Find where the given text appears and provide that cell's center as [X, Y] coordinate. 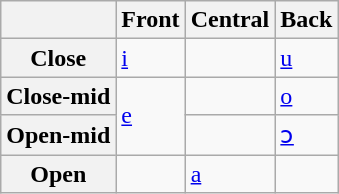
u [306, 58]
Close-mid [58, 96]
Back [306, 20]
ɔ [306, 135]
Front [150, 20]
Close [58, 58]
Open [58, 173]
Central [230, 20]
e [150, 116]
o [306, 96]
Open-mid [58, 135]
i [150, 58]
a [230, 173]
